Provide the [X, Y] coordinate of the cell's center where the given text is located.  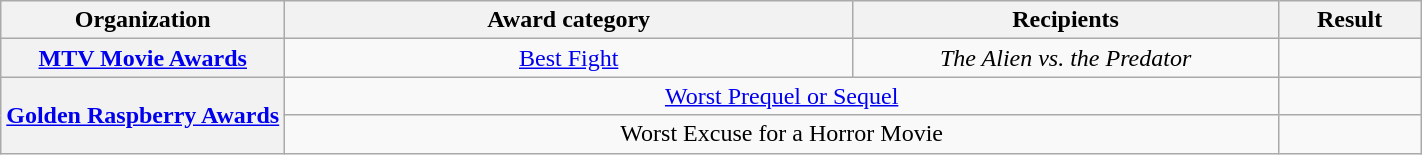
Golden Raspberry Awards [143, 115]
Organization [143, 20]
Worst Prequel or Sequel [782, 96]
Result [1350, 20]
MTV Movie Awards [143, 58]
Best Fight [569, 58]
Recipients [1066, 20]
Worst Excuse for a Horror Movie [782, 134]
Award category [569, 20]
The Alien vs. the Predator [1066, 58]
